Search for the cell housing the specified text and yield its [X, Y] center coordinate. 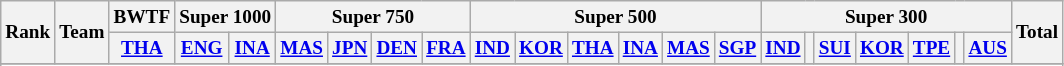
Super 300 [886, 17]
SUI [834, 48]
FRA [446, 48]
Super 500 [616, 17]
DEN [397, 48]
Super 1000 [226, 17]
AUS [988, 48]
Super 750 [373, 17]
Team [82, 32]
ENG [202, 48]
Total [1036, 32]
SGP [737, 48]
TPE [931, 48]
BWTF [142, 17]
Rank [28, 32]
JPN [350, 48]
